Extract the (x, y) coordinate from the center of the cell holding the provided text.  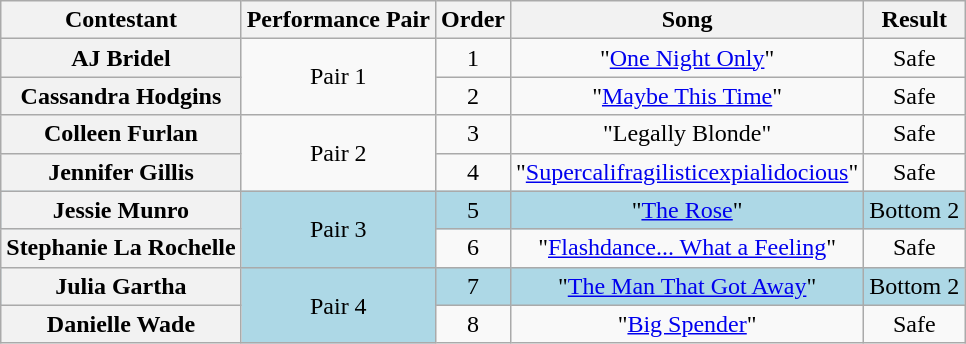
"The Rose" (686, 210)
6 (472, 248)
"Supercalifragilisticexpialidocious" (686, 172)
Cassandra Hodgins (121, 96)
"Flashdance... What a Feeling" (686, 248)
Contestant (121, 20)
"Legally Blonde" (686, 134)
Song (686, 20)
Result (914, 20)
Pair 2 (338, 153)
"The Man That Got Away" (686, 286)
AJ Bridel (121, 58)
Pair 4 (338, 305)
Jessie Munro (121, 210)
7 (472, 286)
"One Night Only" (686, 58)
Stephanie La Rochelle (121, 248)
2 (472, 96)
"Maybe This Time" (686, 96)
Order (472, 20)
Performance Pair (338, 20)
"Big Spender" (686, 324)
1 (472, 58)
5 (472, 210)
4 (472, 172)
Jennifer Gillis (121, 172)
Danielle Wade (121, 324)
Julia Gartha (121, 286)
Pair 3 (338, 229)
3 (472, 134)
8 (472, 324)
Colleen Furlan (121, 134)
Pair 1 (338, 77)
